Detect which cell encompasses the target text, then output its (x, y) center coordinate. 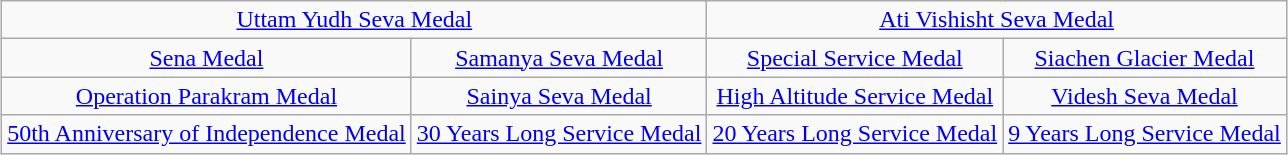
9 Years Long Service Medal (1145, 134)
Sena Medal (207, 58)
Special Service Medal (855, 58)
20 Years Long Service Medal (855, 134)
Uttam Yudh Seva Medal (354, 20)
Videsh Seva Medal (1145, 96)
Ati Vishisht Seva Medal (996, 20)
Sainya Seva Medal (559, 96)
50th Anniversary of Independence Medal (207, 134)
30 Years Long Service Medal (559, 134)
Samanya Seva Medal (559, 58)
Siachen Glacier Medal (1145, 58)
High Altitude Service Medal (855, 96)
Operation Parakram Medal (207, 96)
